Return [x, y] of the center of cell containing provided text 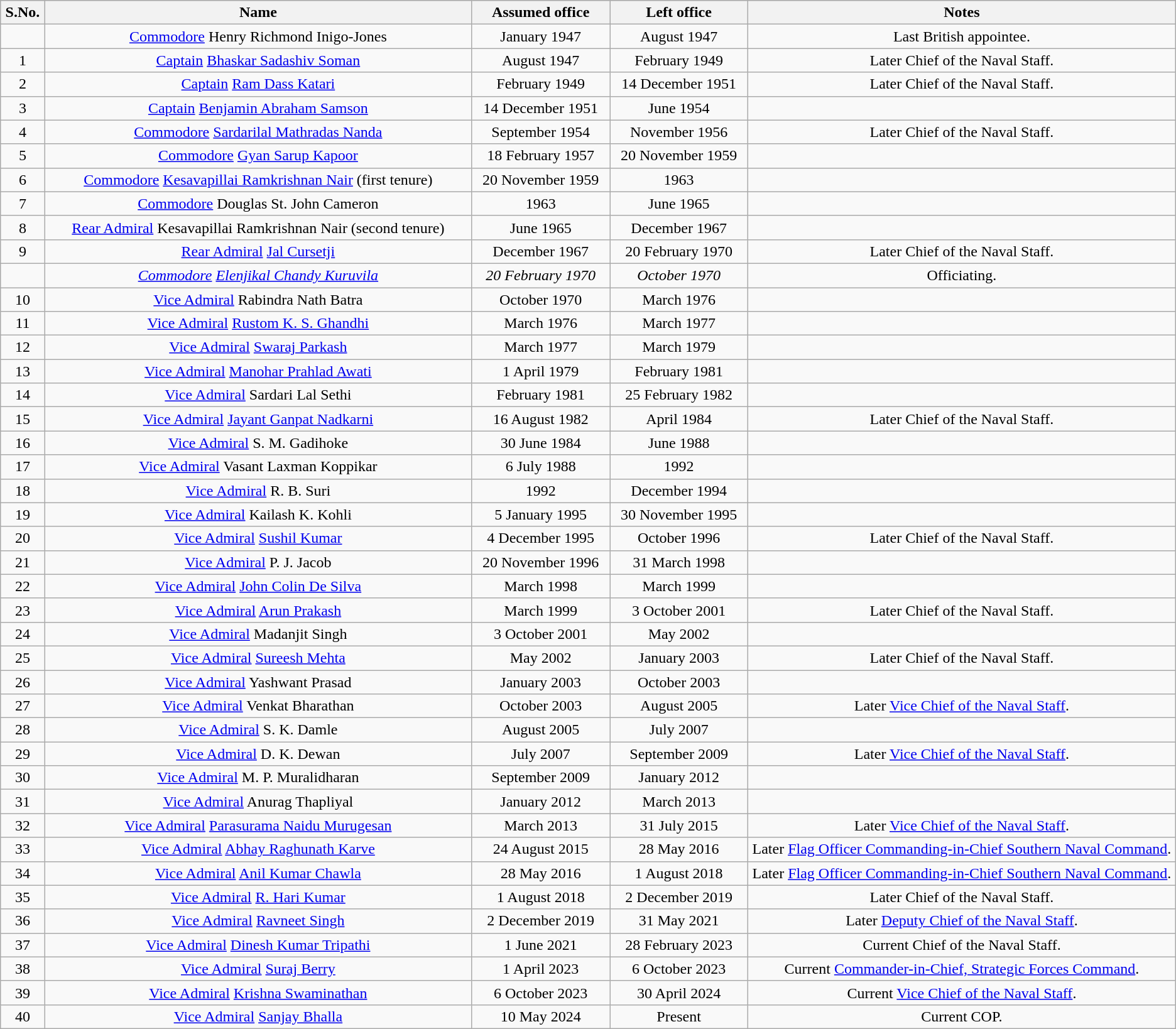
18 [23, 491]
Rear Admiral Kesavapillai Ramkrishnan Nair (second tenure) [258, 227]
Vice Admiral Yashwant Prasad [258, 682]
30 November 1995 [679, 514]
31 March 1998 [679, 562]
12 [23, 347]
28 February 2023 [679, 945]
Commodore Douglas St. John Cameron [258, 204]
October 1996 [679, 538]
Rear Admiral Jal Cursetji [258, 251]
21 [23, 562]
11 [23, 324]
27 [23, 706]
Assumed office [541, 13]
26 [23, 682]
19 [23, 514]
24 [23, 634]
Vice Admiral Rustom K. S. Ghandhi [258, 324]
39 [23, 993]
34 [23, 873]
30 April 2024 [679, 993]
13 [23, 371]
17 [23, 467]
30 [23, 778]
Current Vice Chief of the Naval Staff. [962, 993]
Vice Admiral Abhay Raghunath Karve [258, 849]
September 1954 [541, 132]
Last British appointee. [962, 36]
18 February 1957 [541, 156]
8 [23, 227]
Officiating. [962, 275]
14 [23, 395]
6 [23, 180]
S.No. [23, 13]
32 [23, 825]
40 [23, 1016]
Vice Admiral Anurag Thapliyal [258, 802]
December 1994 [679, 491]
Vice Admiral D. K. Dewan [258, 754]
1 June 2021 [541, 945]
Current Chief of the Naval Staff. [962, 945]
23 [23, 610]
22 [23, 586]
1 April 1979 [541, 371]
Vice Admiral Rabindra Nath Batra [258, 300]
15 [23, 419]
16 [23, 443]
1 April 2023 [541, 969]
29 [23, 754]
4 [23, 132]
5 [23, 156]
Vice Admiral Swaraj Parkash [258, 347]
30 June 1984 [541, 443]
1 [23, 60]
Vice Admiral John Colin De Silva [258, 586]
Captain Benjamin Abraham Samson [258, 108]
Current COP. [962, 1016]
March 1998 [541, 586]
Vice Admiral Sanjay Bhalla [258, 1016]
Commodore Henry Richmond Inigo-Jones [258, 36]
Vice Admiral Arun Prakash [258, 610]
November 1956 [679, 132]
Commodore Kesavapillai Ramkrishnan Nair (first tenure) [258, 180]
Vice Admiral Suraj Berry [258, 969]
June 1988 [679, 443]
Vice Admiral P. J. Jacob [258, 562]
Vice Admiral Dinesh Kumar Tripathi [258, 945]
Vice Admiral Anil Kumar Chawla [258, 873]
Vice Admiral Krishna Swaminathan [258, 993]
Vice Admiral M. P. Muralidharan [258, 778]
Vice Admiral Vasant Laxman Koppikar [258, 467]
31 May 2021 [679, 921]
31 July 2015 [679, 825]
6 July 1988 [541, 467]
37 [23, 945]
33 [23, 849]
Vice Admiral Parasurama Naidu Murugesan [258, 825]
June 1954 [679, 108]
Left office [679, 13]
25 [23, 658]
36 [23, 921]
Vice Admiral Jayant Ganpat Nadkarni [258, 419]
Vice Admiral S. M. Gadihoke [258, 443]
16 August 1982 [541, 419]
Vice Admiral Ravneet Singh [258, 921]
4 December 1995 [541, 538]
Later Deputy Chief of the Naval Staff. [962, 921]
20 [23, 538]
5 January 1995 [541, 514]
3 [23, 108]
Vice Admiral Venkat Bharathan [258, 706]
38 [23, 969]
35 [23, 897]
10 [23, 300]
10 May 2024 [541, 1016]
Present [679, 1016]
Notes [962, 13]
Vice Admiral S. K. Damle [258, 730]
20 November 1996 [541, 562]
Vice Admiral Madanjit Singh [258, 634]
Current Commander-in-Chief, Strategic Forces Command. [962, 969]
Commodore Elenjikal Chandy Kuruvila [258, 275]
2 [23, 84]
Vice Admiral Manohar Prahlad Awati [258, 371]
31 [23, 802]
Vice Admiral Sardari Lal Sethi [258, 395]
7 [23, 204]
9 [23, 251]
Captain Ram Dass Katari [258, 84]
Commodore Gyan Sarup Kapoor [258, 156]
24 August 2015 [541, 849]
Commodore Sardarilal Mathradas Nanda [258, 132]
Vice Admiral Sureesh Mehta [258, 658]
Vice Admiral R. B. Suri [258, 491]
Name [258, 13]
Vice Admiral Sushil Kumar [258, 538]
Captain Bhaskar Sadashiv Soman [258, 60]
January 1947 [541, 36]
Vice Admiral R. Hari Kumar [258, 897]
Vice Admiral Kailash K. Kohli [258, 514]
March 1979 [679, 347]
April 1984 [679, 419]
25 February 1982 [679, 395]
28 [23, 730]
